Locate the cell with the specified text and output its [X, Y] center coordinate. 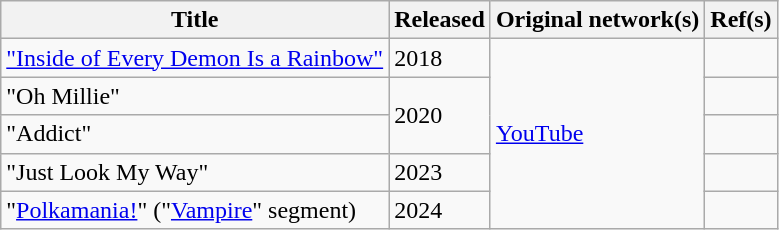
"Addict" [195, 134]
2024 [440, 210]
Released [440, 20]
2018 [440, 58]
2020 [440, 115]
2023 [440, 172]
Title [195, 20]
Original network(s) [597, 20]
"Oh Millie" [195, 96]
"Just Look My Way" [195, 172]
"Polkamania!" ("Vampire" segment) [195, 210]
YouTube [597, 134]
"Inside of Every Demon Is a Rainbow" [195, 58]
Ref(s) [741, 20]
